Output the [x, y] coordinate of the center of the cell containing the given text.  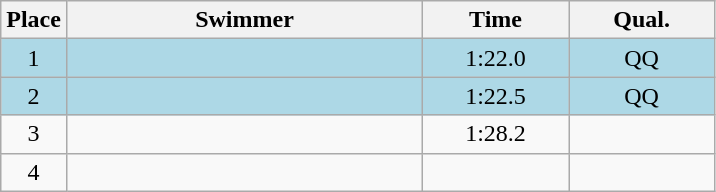
Swimmer [244, 20]
2 [34, 96]
1:28.2 [496, 134]
4 [34, 172]
Qual. [642, 20]
1:22.0 [496, 58]
3 [34, 134]
1:22.5 [496, 96]
Place [34, 20]
Time [496, 20]
1 [34, 58]
